Pinpoint the cell where the given text exists, returning its (X, Y) midpoint coordinate. 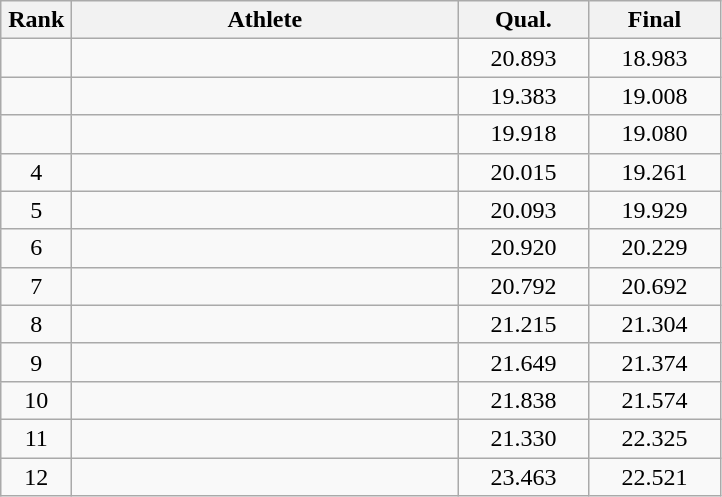
5 (36, 210)
4 (36, 172)
21.304 (654, 324)
21.838 (524, 400)
22.521 (654, 477)
10 (36, 400)
18.983 (654, 58)
20.015 (524, 172)
9 (36, 362)
7 (36, 286)
20.792 (524, 286)
Rank (36, 20)
19.929 (654, 210)
19.080 (654, 134)
Qual. (524, 20)
21.330 (524, 438)
6 (36, 248)
20.093 (524, 210)
21.374 (654, 362)
21.574 (654, 400)
12 (36, 477)
8 (36, 324)
19.261 (654, 172)
20.692 (654, 286)
19.008 (654, 96)
Athlete (265, 20)
11 (36, 438)
19.918 (524, 134)
20.893 (524, 58)
19.383 (524, 96)
20.229 (654, 248)
22.325 (654, 438)
21.215 (524, 324)
Final (654, 20)
23.463 (524, 477)
21.649 (524, 362)
20.920 (524, 248)
